Output the (x, y) coordinate of the center of the cell containing the given text.  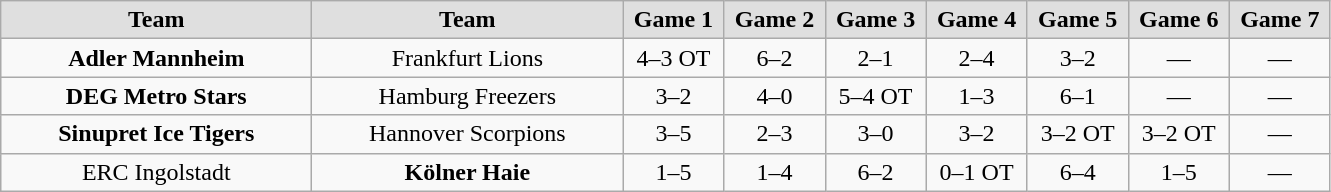
5–4 OT (876, 96)
Game 4 (976, 20)
2–3 (774, 134)
ERC Ingolstadt (156, 172)
DEG Metro Stars (156, 96)
Frankfurt Lions (468, 58)
4–0 (774, 96)
Game 6 (1178, 20)
6–1 (1078, 96)
3–0 (876, 134)
0–1 OT (976, 172)
Game 2 (774, 20)
Sinupret Ice Tigers (156, 134)
Game 7 (1280, 20)
Hamburg Freezers (468, 96)
2–1 (876, 58)
6–4 (1078, 172)
1–4 (774, 172)
2–4 (976, 58)
4–3 OT (674, 58)
3–5 (674, 134)
Kölner Haie (468, 172)
Game 1 (674, 20)
Game 3 (876, 20)
Game 5 (1078, 20)
Hannover Scorpions (468, 134)
Adler Mannheim (156, 58)
1–3 (976, 96)
